Scan for the cell matching the given text and deliver its [x, y] coordinate at center. 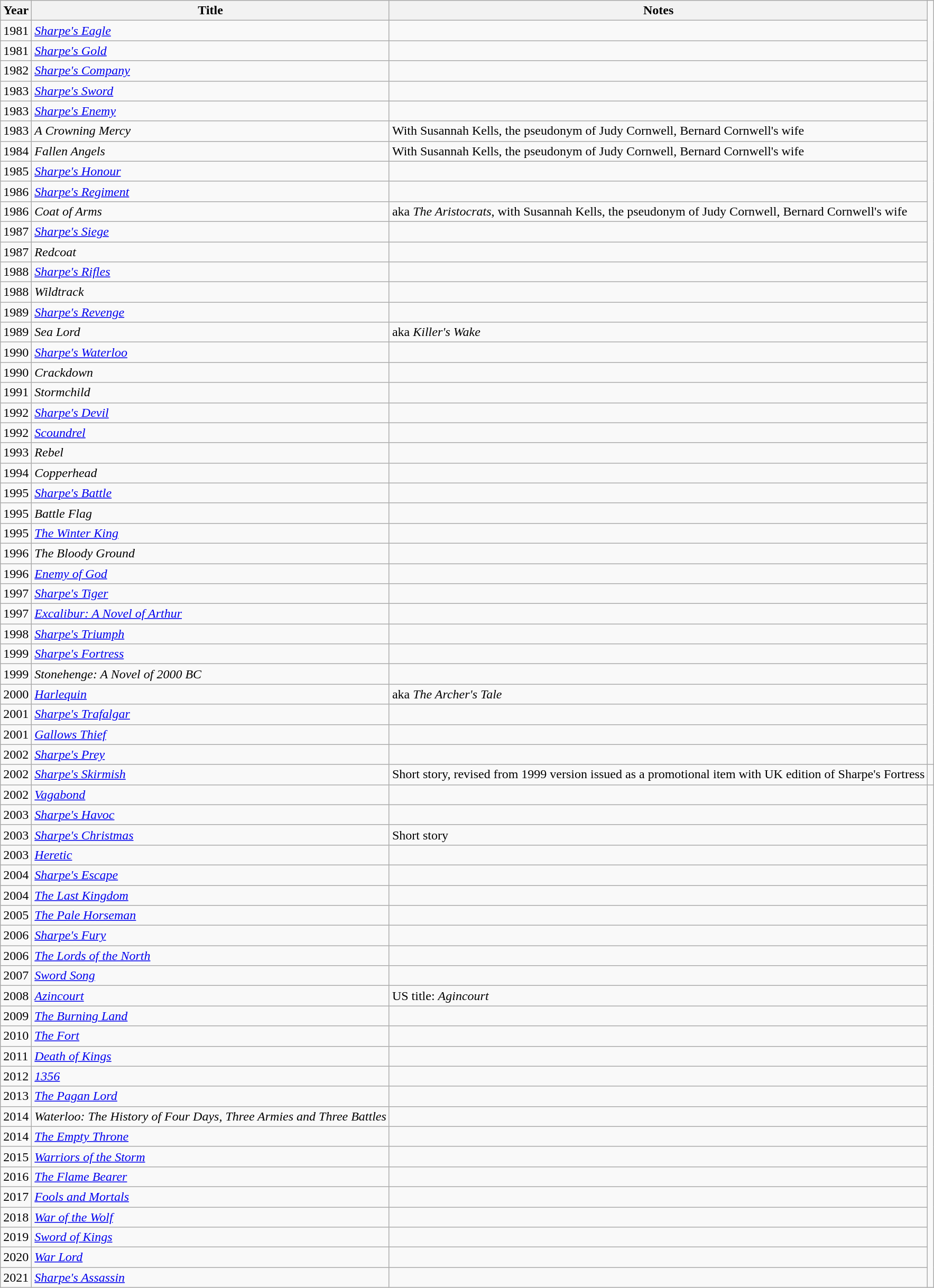
Sharpe's Trafalgar [210, 714]
aka The Archer's Tale [658, 694]
2011 [16, 1056]
Stonehenge: A Novel of 2000 BC [210, 674]
1998 [16, 634]
The Burning Land [210, 1016]
Redcoat [210, 252]
Heretic [210, 855]
2017 [16, 1197]
Sharpe's Christmas [210, 835]
Sharpe's Assassin [210, 1277]
Stormchild [210, 393]
2005 [16, 916]
Crackdown [210, 372]
Sharpe's Skirmish [210, 774]
Sharpe's Siege [210, 231]
Copperhead [210, 473]
The Winter King [210, 533]
2008 [16, 996]
Sword of Kings [210, 1237]
2010 [16, 1036]
aka Killer's Wake [658, 332]
Sharpe's Fury [210, 936]
1356 [210, 1076]
Gallows Thief [210, 734]
Scoundrel [210, 433]
Sharpe's Prey [210, 754]
Warriors of the Storm [210, 1156]
Battle Flag [210, 513]
2015 [16, 1156]
Sharpe's Havoc [210, 815]
2012 [16, 1076]
Sharpe's Revenge [210, 312]
Sharpe's Enemy [210, 111]
The Bloody Ground [210, 553]
Sharpe's Regiment [210, 191]
Azincourt [210, 996]
Wildtrack [210, 292]
Sharpe's Battle [210, 493]
The Fort [210, 1036]
1984 [16, 151]
A Crowning Mercy [210, 131]
Fools and Mortals [210, 1197]
Vagabond [210, 795]
War Lord [210, 1257]
2018 [16, 1217]
1991 [16, 393]
Sharpe's Honour [210, 171]
1993 [16, 453]
Coat of Arms [210, 211]
Short story [658, 835]
Sharpe's Gold [210, 51]
Sharpe's Rifles [210, 272]
2020 [16, 1257]
aka The Aristocrats, with Susannah Kells, the pseudonym of Judy Cornwell, Bernard Cornwell's wife [658, 211]
Sea Lord [210, 332]
Title [210, 11]
The Pagan Lord [210, 1096]
Rebel [210, 453]
2021 [16, 1277]
2007 [16, 976]
The Flame Bearer [210, 1177]
2016 [16, 1177]
Sharpe's Escape [210, 875]
Waterloo: The History of Four Days, Three Armies and Three Battles [210, 1116]
Excalibur: A Novel of Arthur [210, 614]
2000 [16, 694]
The Last Kingdom [210, 895]
1994 [16, 473]
Notes [658, 11]
2013 [16, 1096]
The Empty Throne [210, 1136]
Sharpe's Tiger [210, 594]
Sharpe's Sword [210, 91]
1982 [16, 71]
War of the Wolf [210, 1217]
The Pale Horseman [210, 916]
2009 [16, 1016]
Sharpe's Waterloo [210, 352]
Enemy of God [210, 573]
Sharpe's Devil [210, 413]
Short story, revised from 1999 version issued as a promotional item with UK edition of Sharpe's Fortress [658, 774]
1985 [16, 171]
Harlequin [210, 694]
Fallen Angels [210, 151]
2019 [16, 1237]
Sharpe's Fortress [210, 654]
Year [16, 11]
The Lords of the North [210, 956]
Death of Kings [210, 1056]
US title: Agincourt [658, 996]
Sword Song [210, 976]
Sharpe's Company [210, 71]
Sharpe's Triumph [210, 634]
Sharpe's Eagle [210, 31]
